Detect which cell encompasses the target text, then output its [x, y] center coordinate. 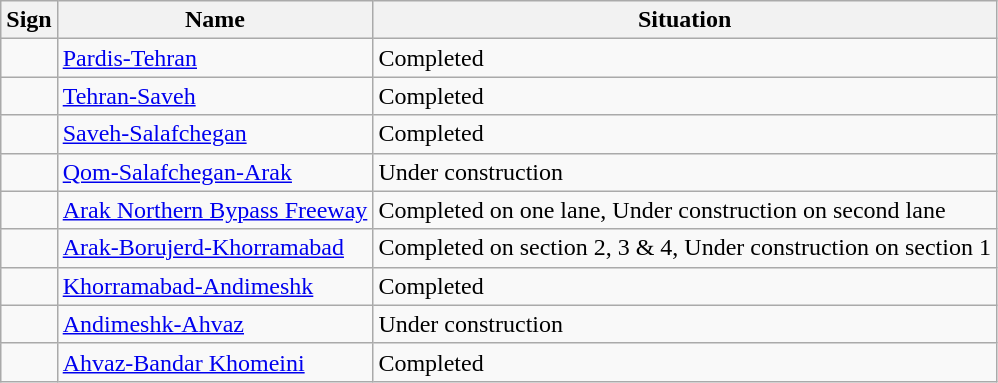
Qom-Salafchegan-Arak [215, 172]
Ahvaz-Bandar Khomeini [215, 362]
Completed on section 2, 3 & 4, Under construction on section 1 [685, 248]
Andimeshk-Ahvaz [215, 324]
Arak-Borujerd-Khorramabad [215, 248]
Saveh-Salafchegan [215, 134]
Sign [29, 20]
Situation [685, 20]
Name [215, 20]
Completed on one lane, Under construction on second lane [685, 210]
Pardis-Tehran [215, 58]
Khorramabad-Andimeshk [215, 286]
Arak Northern Bypass Freeway [215, 210]
Tehran-Saveh [215, 96]
